Detect which cell encompasses the target text, then output its [x, y] center coordinate. 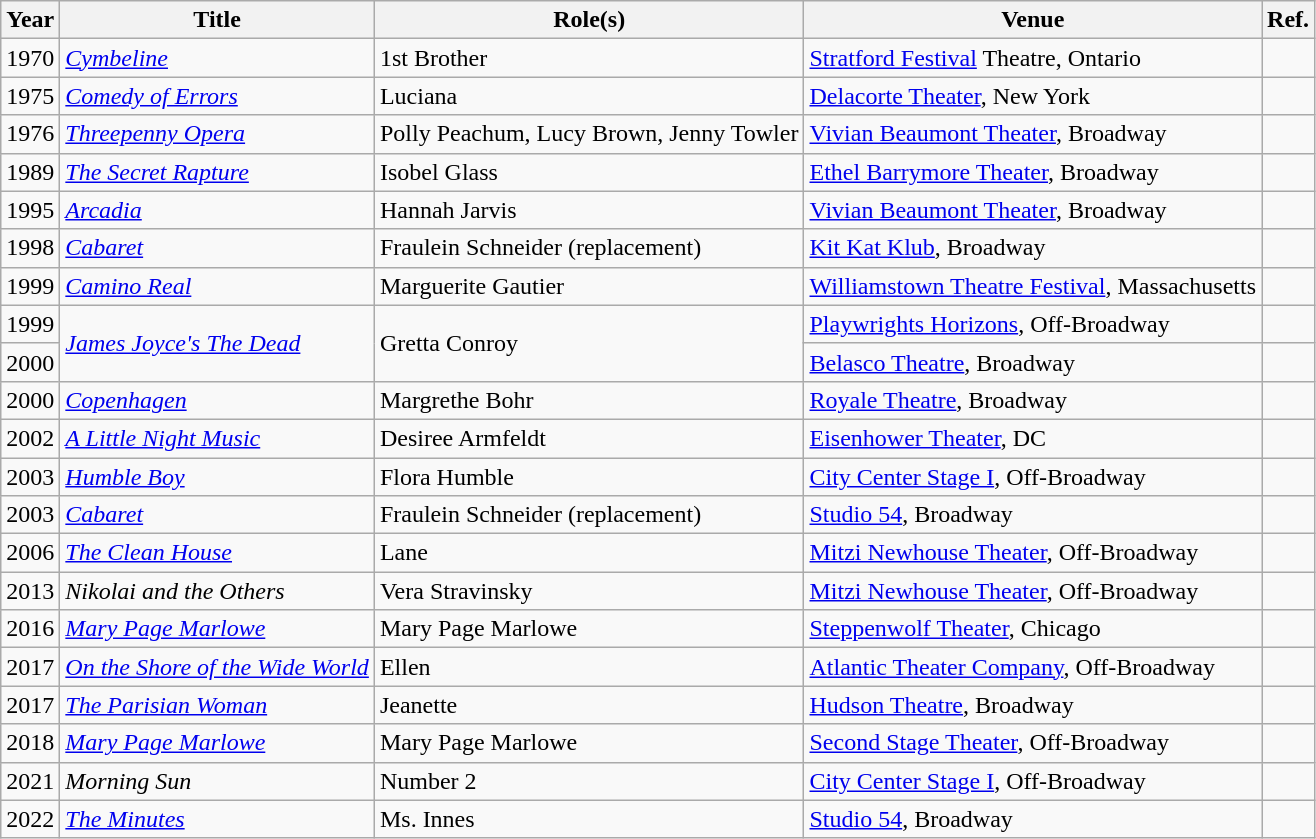
The Parisian Woman [218, 705]
1995 [30, 210]
Playwrights Horizons, Off-Broadway [1033, 324]
Eisenhower Theater, DC [1033, 438]
Ref. [1288, 20]
Cymbeline [218, 58]
James Joyce's The Dead [218, 343]
1st Brother [589, 58]
Luciana [589, 96]
Hannah Jarvis [589, 210]
Threepenny Opera [218, 134]
Hudson Theatre, Broadway [1033, 705]
2002 [30, 438]
2016 [30, 629]
Humble Boy [218, 477]
Ellen [589, 667]
Role(s) [589, 20]
Morning Sun [218, 781]
Desiree Armfeldt [589, 438]
Nikolai and the Others [218, 591]
Kit Kat Klub, Broadway [1033, 248]
Second Stage Theater, Off-Broadway [1033, 743]
1976 [30, 134]
Margrethe Bohr [589, 400]
Flora Humble [589, 477]
1989 [30, 172]
Jeanette [589, 705]
Williamstown Theatre Festival, Massachusetts [1033, 286]
Ethel Barrymore Theater, Broadway [1033, 172]
Title [218, 20]
A Little Night Music [218, 438]
Delacorte Theater, New York [1033, 96]
Year [30, 20]
Marguerite Gautier [589, 286]
Ms. Innes [589, 819]
Stratford Festival Theatre, Ontario [1033, 58]
Venue [1033, 20]
Isobel Glass [589, 172]
1975 [30, 96]
Vera Stravinsky [589, 591]
2006 [30, 553]
Gretta Conroy [589, 343]
Steppenwolf Theater, Chicago [1033, 629]
The Minutes [218, 819]
The Clean House [218, 553]
Belasco Theatre, Broadway [1033, 362]
Lane [589, 553]
Royale Theatre, Broadway [1033, 400]
2022 [30, 819]
Camino Real [218, 286]
Comedy of Errors [218, 96]
The Secret Rapture [218, 172]
2013 [30, 591]
Arcadia [218, 210]
Atlantic Theater Company, Off-Broadway [1033, 667]
2021 [30, 781]
On the Shore of the Wide World [218, 667]
1998 [30, 248]
Number 2 [589, 781]
Copenhagen [218, 400]
Polly Peachum, Lucy Brown, Jenny Towler [589, 134]
1970 [30, 58]
2018 [30, 743]
